Output the [x, y] coordinate of the center of the cell containing the given text.  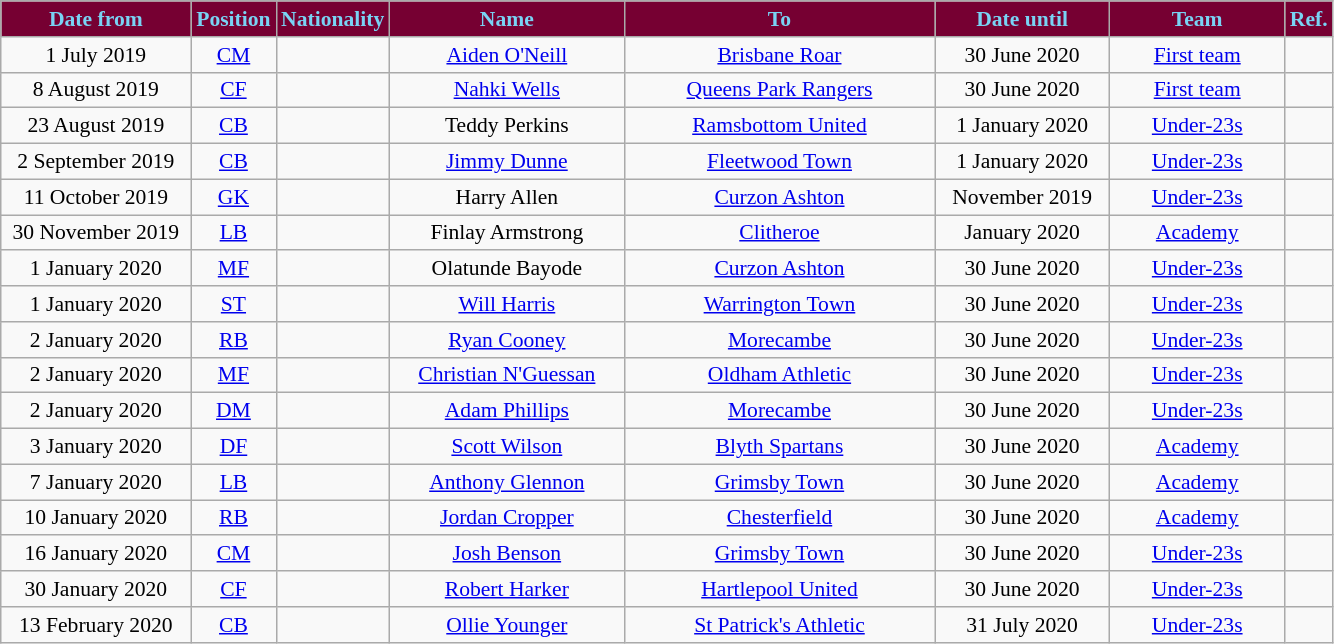
Fleetwood Town [779, 162]
Will Harris [506, 304]
7 January 2020 [96, 482]
Position [234, 19]
DM [234, 411]
Nationality [332, 19]
Brisbane Roar [779, 55]
Adam Phillips [506, 411]
Name [506, 19]
31 July 2020 [1022, 625]
Ollie Younger [506, 625]
Robert Harker [506, 589]
Scott Wilson [506, 447]
January 2020 [1022, 233]
Date from [96, 19]
St Patrick's Athletic [779, 625]
Blyth Spartans [779, 447]
13 February 2020 [96, 625]
Josh Benson [506, 554]
Team [1198, 19]
23 August 2019 [96, 126]
Hartlepool United [779, 589]
Clitheroe [779, 233]
3 January 2020 [96, 447]
1 July 2019 [96, 55]
2 September 2019 [96, 162]
Ramsbottom United [779, 126]
Harry Allen [506, 197]
Chesterfield [779, 518]
Queens Park Rangers [779, 90]
November 2019 [1022, 197]
30 January 2020 [96, 589]
Jimmy Dunne [506, 162]
Anthony Glennon [506, 482]
Nahki Wells [506, 90]
Oldham Athletic [779, 375]
ST [234, 304]
GK [234, 197]
Ryan Cooney [506, 340]
Olatunde Bayode [506, 269]
11 October 2019 [96, 197]
Warrington Town [779, 304]
Jordan Cropper [506, 518]
Aiden O'Neill [506, 55]
Date until [1022, 19]
8 August 2019 [96, 90]
Christian N'Guessan [506, 375]
DF [234, 447]
30 November 2019 [96, 233]
To [779, 19]
Finlay Armstrong [506, 233]
16 January 2020 [96, 554]
Teddy Perkins [506, 126]
Ref. [1309, 19]
10 January 2020 [96, 518]
